Identify which cell holds the provided text, then report its (x, y) central coordinate. 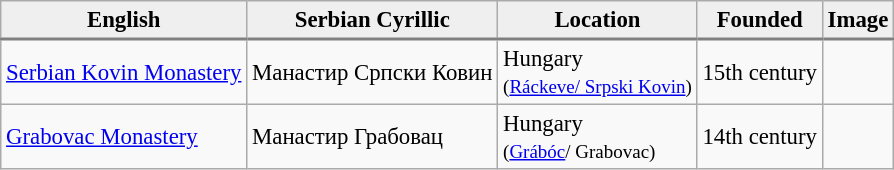
English (124, 20)
Image (858, 20)
Grabovac Monastery (124, 138)
Serbian Cyrillic (372, 20)
Location (598, 20)
Founded (760, 20)
Манастир Грабовац (372, 138)
Hungary(Ráckeve/ Srpski Kovin) (598, 72)
Манастир Српски Ковин (372, 72)
14th century (760, 138)
Serbian Kovin Monastery (124, 72)
15th century (760, 72)
Hungary(Grábóc/ Grabovac) (598, 138)
